Determine the (x, y) coordinate at the center of the cell enclosing the given text.  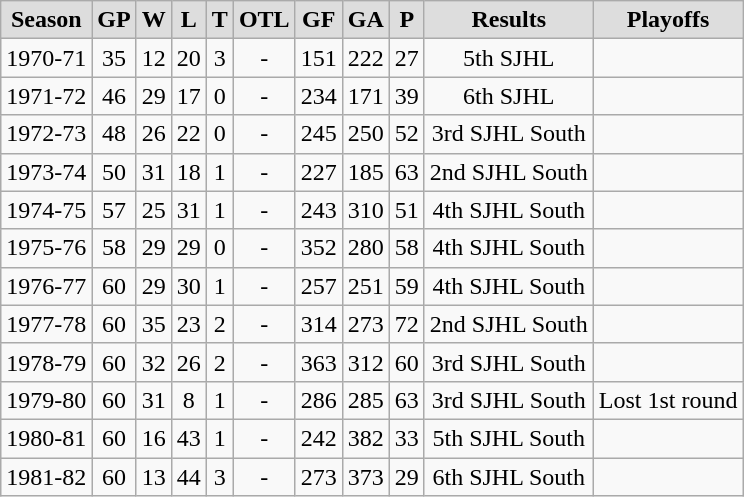
5th SJHL South (508, 438)
18 (188, 172)
280 (366, 248)
23 (188, 324)
20 (188, 58)
P (406, 20)
352 (318, 248)
44 (188, 477)
243 (318, 210)
1981-82 (46, 477)
227 (318, 172)
373 (366, 477)
242 (318, 438)
13 (154, 477)
Lost 1st round (668, 400)
1976-77 (46, 286)
57 (114, 210)
245 (318, 134)
222 (366, 58)
1973-74 (46, 172)
L (188, 20)
1977-78 (46, 324)
17 (188, 96)
Results (508, 20)
363 (318, 362)
32 (154, 362)
1970-71 (46, 58)
51 (406, 210)
12 (154, 58)
16 (154, 438)
50 (114, 172)
6th SJHL (508, 96)
1978-79 (46, 362)
1971-72 (46, 96)
OTL (264, 20)
234 (318, 96)
171 (366, 96)
1980-81 (46, 438)
Season (46, 20)
59 (406, 286)
52 (406, 134)
250 (366, 134)
25 (154, 210)
GP (114, 20)
312 (366, 362)
48 (114, 134)
382 (366, 438)
Playoffs (668, 20)
251 (366, 286)
285 (366, 400)
310 (366, 210)
1979-80 (46, 400)
8 (188, 400)
GA (366, 20)
6th SJHL South (508, 477)
33 (406, 438)
5th SJHL (508, 58)
1972-73 (46, 134)
GF (318, 20)
W (154, 20)
46 (114, 96)
286 (318, 400)
257 (318, 286)
27 (406, 58)
30 (188, 286)
43 (188, 438)
314 (318, 324)
185 (366, 172)
39 (406, 96)
72 (406, 324)
151 (318, 58)
22 (188, 134)
1974-75 (46, 210)
1975-76 (46, 248)
T (220, 20)
